Find where the given text appears and provide that cell's center as (X, Y) coordinate. 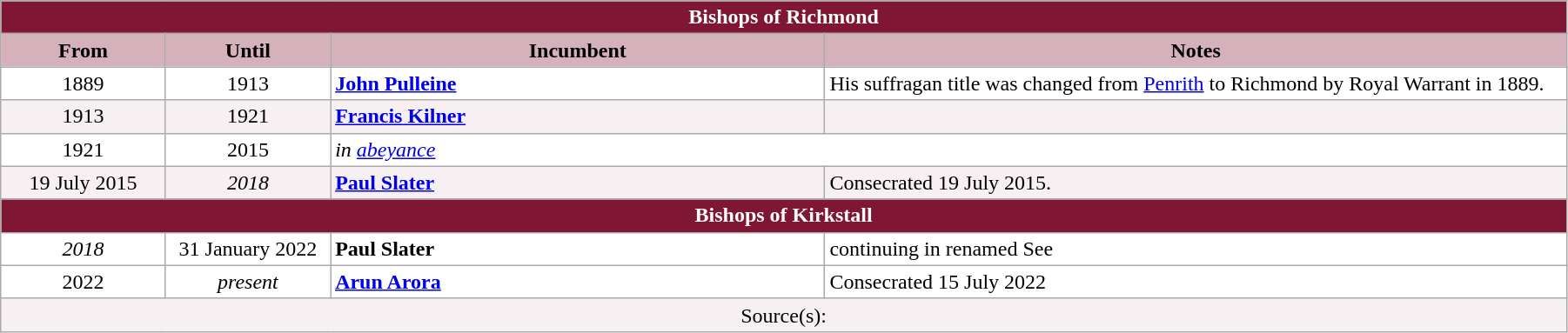
31 January 2022 (247, 249)
Francis Kilner (578, 117)
Incumbent (578, 50)
Consecrated 15 July 2022 (1196, 282)
19 July 2015 (84, 183)
Until (247, 50)
From (84, 50)
Bishops of Richmond (784, 17)
Consecrated 19 July 2015. (1196, 183)
1889 (84, 83)
Bishops of Kirkstall (784, 216)
2022 (84, 282)
present (247, 282)
His suffragan title was changed from Penrith to Richmond by Royal Warrant in 1889. (1196, 83)
Arun Arora (578, 282)
2015 (247, 150)
continuing in renamed See (1196, 249)
Notes (1196, 50)
in abeyance (948, 150)
John Pulleine (578, 83)
Source(s): (784, 315)
